Search for the cell housing the specified text and yield its (X, Y) center coordinate. 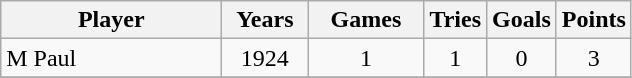
Years (265, 20)
M Paul (112, 58)
Goals (522, 20)
3 (594, 58)
0 (522, 58)
Games (366, 20)
Tries (456, 20)
1924 (265, 58)
Player (112, 20)
Points (594, 20)
